Determine the (x, y) coordinate at the center of the cell enclosing the given text.  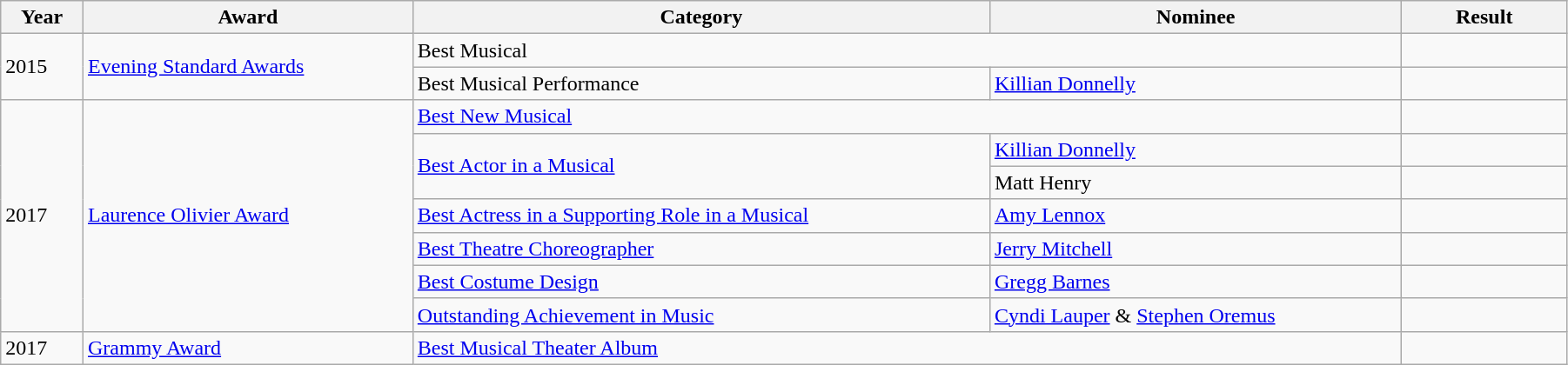
Jerry Mitchell (1196, 249)
Best Musical (907, 50)
Best New Musical (907, 116)
Matt Henry (1196, 182)
Year (42, 17)
Best Musical Performance (701, 83)
Award (247, 17)
Amy Lennox (1196, 216)
Best Actor in a Musical (701, 166)
Grammy Award (247, 348)
Laurence Olivier Award (247, 216)
Best Theatre Choreographer (701, 249)
Best Actress in a Supporting Role in a Musical (701, 216)
Gregg Barnes (1196, 282)
Best Musical Theater Album (907, 348)
Category (701, 17)
Result (1484, 17)
2015 (42, 67)
Evening Standard Awards (247, 67)
Nominee (1196, 17)
Outstanding Achievement in Music (701, 315)
Best Costume Design (701, 282)
Cyndi Lauper & Stephen Oremus (1196, 315)
